Identify which cell holds the provided text, then report its [X, Y] central coordinate. 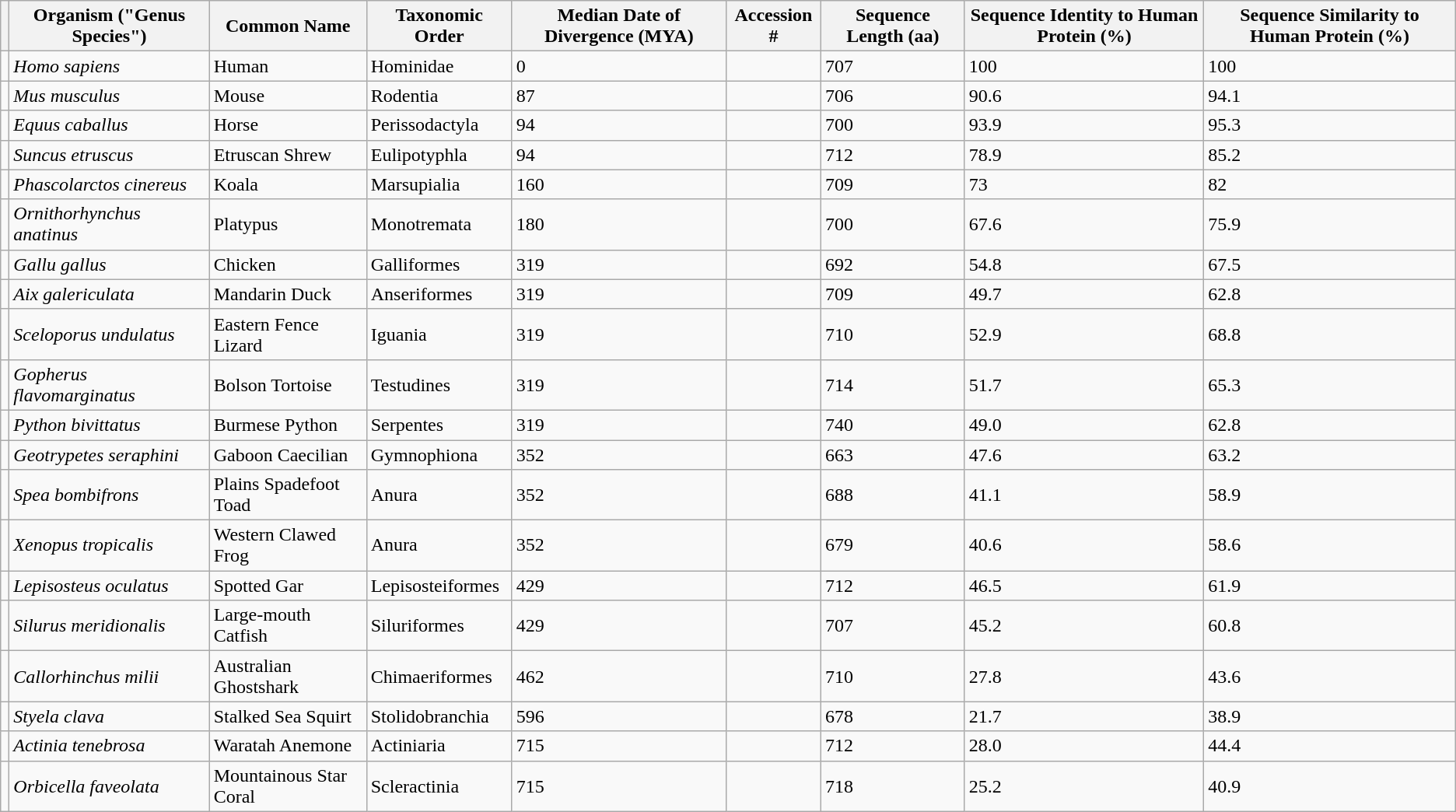
Horse [288, 125]
Perissodactyla [439, 125]
41.1 [1084, 495]
Geotrypetes seraphini [109, 455]
Actiniaria [439, 746]
Ornithorhynchus anatinus [109, 224]
Stalked Sea Squirt [288, 716]
94.1 [1330, 96]
67.5 [1330, 264]
Aix galericulata [109, 294]
Eastern Fence Lizard [288, 334]
85.2 [1330, 155]
Gallu gallus [109, 264]
Testudines [439, 384]
Etruscan Shrew [288, 155]
Chimaeriformes [439, 677]
40.6 [1084, 546]
54.8 [1084, 264]
93.9 [1084, 125]
95.3 [1330, 125]
Lepisosteus oculatus [109, 586]
Platypus [288, 224]
38.9 [1330, 716]
60.8 [1330, 625]
Australian Ghostshark [288, 677]
679 [893, 546]
21.7 [1084, 716]
46.5 [1084, 586]
0 [619, 66]
718 [893, 786]
Styela clava [109, 716]
73 [1084, 184]
596 [619, 716]
52.9 [1084, 334]
Siluriformes [439, 625]
Human [288, 66]
Spea bombifrons [109, 495]
Lepisosteiformes [439, 586]
462 [619, 677]
Sequence Length (aa) [893, 26]
Monotremata [439, 224]
Homo sapiens [109, 66]
87 [619, 96]
714 [893, 384]
27.8 [1084, 677]
678 [893, 716]
78.9 [1084, 155]
663 [893, 455]
Western Clawed Frog [288, 546]
Sequence Identity to Human Protein (%) [1084, 26]
25.2 [1084, 786]
Common Name [288, 26]
Serpentes [439, 425]
67.6 [1084, 224]
Chicken [288, 264]
706 [893, 96]
Large-mouth Catfish [288, 625]
Accession # [773, 26]
Iguania [439, 334]
Median Date of Divergence (MYA) [619, 26]
Organism ("Genus Species") [109, 26]
47.6 [1084, 455]
68.8 [1330, 334]
49.0 [1084, 425]
Scleractinia [439, 786]
Mouse [288, 96]
Rodentia [439, 96]
44.4 [1330, 746]
Waratah Anemone [288, 746]
Mus musculus [109, 96]
58.6 [1330, 546]
Phascolarctos cinereus [109, 184]
Sequence Similarity to Human Protein (%) [1330, 26]
Eulipotyphla [439, 155]
688 [893, 495]
45.2 [1084, 625]
692 [893, 264]
61.9 [1330, 586]
Orbicella faveolata [109, 786]
Suncus etruscus [109, 155]
51.7 [1084, 384]
Silurus meridionalis [109, 625]
Plains Spadefoot Toad [288, 495]
Callorhinchus milii [109, 677]
180 [619, 224]
Mountainous Star Coral [288, 786]
Actinia tenebrosa [109, 746]
Spotted Gar [288, 586]
Burmese Python [288, 425]
Stolidobranchia [439, 716]
Bolson Tortoise [288, 384]
Mandarin Duck [288, 294]
740 [893, 425]
Gymnophiona [439, 455]
Marsupialia [439, 184]
58.9 [1330, 495]
28.0 [1084, 746]
Taxonomic Order [439, 26]
Python bivittatus [109, 425]
63.2 [1330, 455]
40.9 [1330, 786]
Equus caballus [109, 125]
49.7 [1084, 294]
65.3 [1330, 384]
Gaboon Caecilian [288, 455]
Hominidae [439, 66]
82 [1330, 184]
Sceloporus undulatus [109, 334]
160 [619, 184]
Koala [288, 184]
Anseriformes [439, 294]
Xenopus tropicalis [109, 546]
90.6 [1084, 96]
43.6 [1330, 677]
Galliformes [439, 264]
75.9 [1330, 224]
Gopherus flavomarginatus [109, 384]
